Pinpoint the cell where the given text exists, returning its (X, Y) midpoint coordinate. 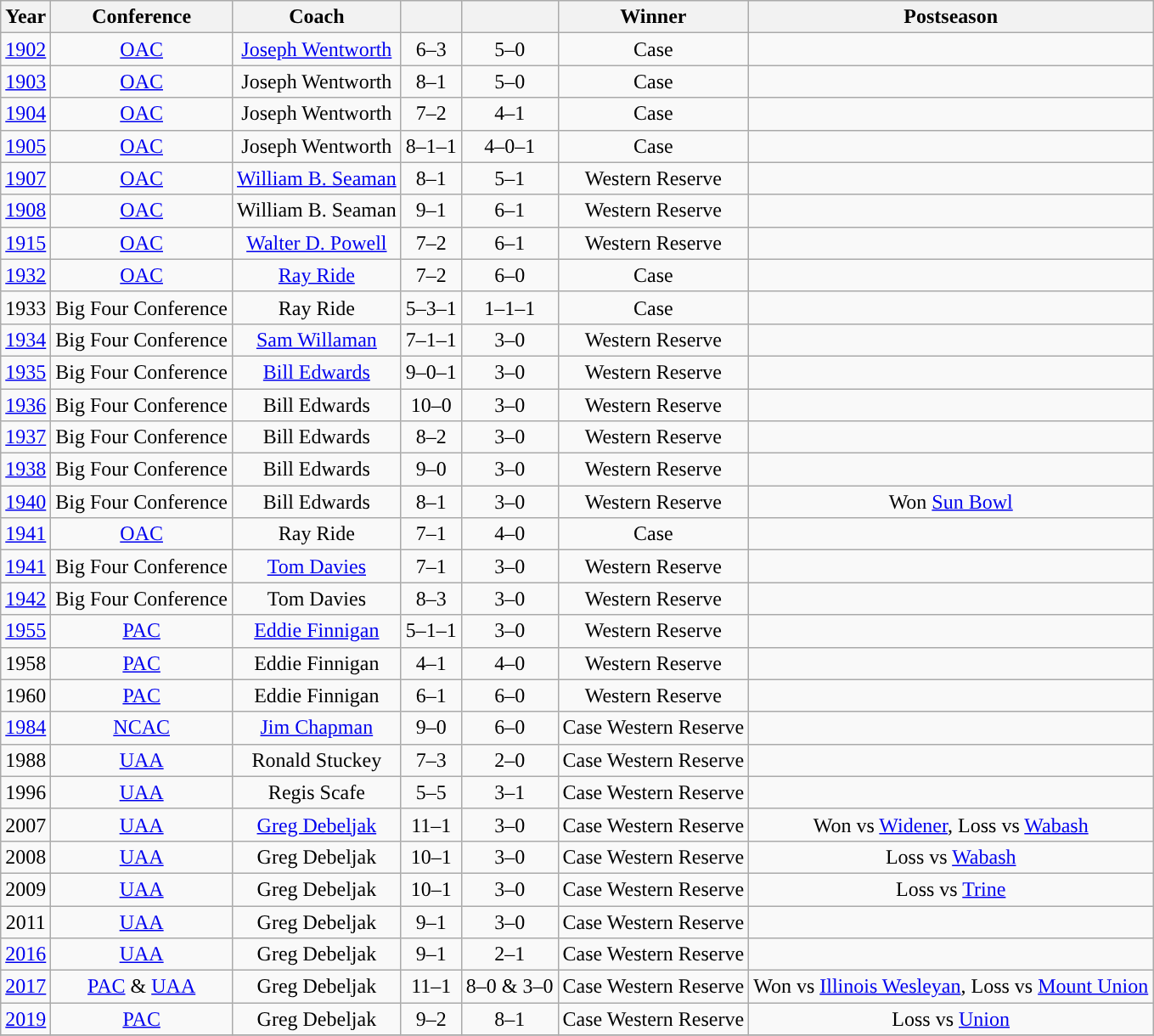
7–3 (431, 760)
4–0–1 (509, 146)
Jim Chapman (316, 728)
2–0 (509, 760)
NCAC (142, 728)
2016 (25, 954)
8–0 & 3–0 (509, 987)
3–1 (509, 792)
2017 (25, 987)
2011 (25, 921)
5–1–1 (431, 631)
1935 (25, 372)
1996 (25, 792)
2019 (25, 1019)
1984 (25, 728)
6–3 (431, 49)
1908 (25, 211)
10–0 (431, 405)
Loss vs Union (951, 1019)
8–2 (431, 437)
9–2 (431, 1019)
1907 (25, 178)
1955 (25, 631)
Loss vs Wabash (951, 857)
1942 (25, 599)
Postseason (951, 17)
Winner (654, 17)
Loss vs Trine (951, 889)
Won Sun Bowl (951, 502)
1934 (25, 340)
1937 (25, 437)
2009 (25, 889)
1904 (25, 114)
1958 (25, 663)
Coach (316, 17)
8–3 (431, 599)
1932 (25, 275)
Regis Scafe (316, 792)
1902 (25, 49)
5–1 (509, 178)
1940 (25, 502)
Won vs Widener, Loss vs Wabash (951, 825)
1903 (25, 82)
Walter D. Powell (316, 243)
5–5 (431, 792)
1905 (25, 146)
2008 (25, 857)
Sam Willaman (316, 340)
1936 (25, 405)
1988 (25, 760)
Won vs Illinois Wesleyan, Loss vs Mount Union (951, 987)
7–1–1 (431, 340)
Conference (142, 17)
2007 (25, 825)
1–1–1 (509, 307)
Year (25, 17)
1933 (25, 307)
8–1–1 (431, 146)
5–3–1 (431, 307)
1938 (25, 470)
1960 (25, 695)
1915 (25, 243)
9–0–1 (431, 372)
2–1 (509, 954)
PAC & UAA (142, 987)
Ronald Stuckey (316, 760)
